Capture the cell that displays the provided text and extract its (x, y) central coordinate. 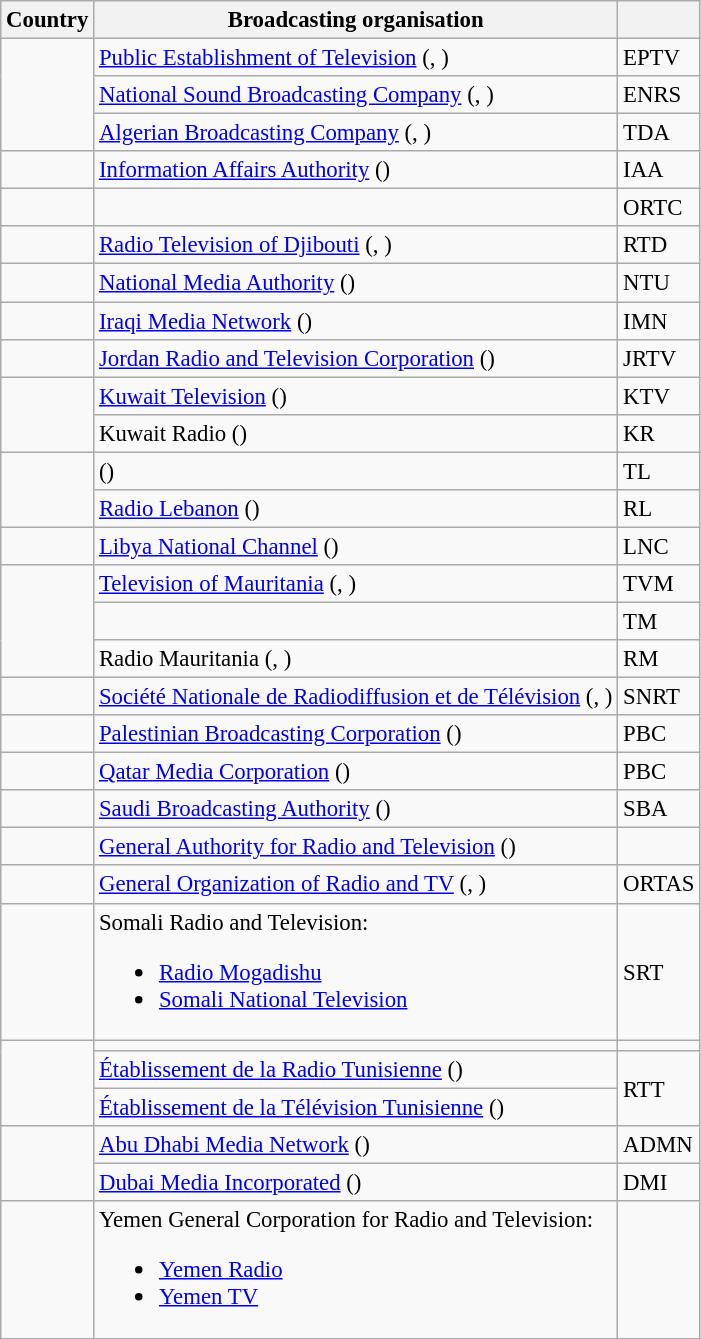
IMN (659, 321)
Kuwait Radio () (356, 433)
ORTC (659, 208)
Jordan Radio and Television Corporation () (356, 358)
Country (48, 20)
National Media Authority () (356, 283)
DMI (659, 1183)
KTV (659, 396)
Saudi Broadcasting Authority () (356, 809)
SBA (659, 809)
ADMN (659, 1145)
LNC (659, 546)
ENRS (659, 95)
Yemen General Corporation for Radio and Television:Yemen RadioYemen TV (356, 1270)
ORTAS (659, 885)
KR (659, 433)
Abu Dhabi Media Network () (356, 1145)
IAA (659, 170)
General Authority for Radio and Television () (356, 847)
TM (659, 621)
TVM (659, 584)
Kuwait Television () (356, 396)
RM (659, 659)
Iraqi Media Network () (356, 321)
Palestinian Broadcasting Corporation () (356, 734)
Qatar Media Corporation () (356, 772)
National Sound Broadcasting Company (, ) (356, 95)
SRT (659, 972)
JRTV (659, 358)
() (356, 471)
SNRT (659, 697)
Radio Lebanon () (356, 509)
EPTV (659, 58)
Information Affairs Authority () (356, 170)
Radio Television of Djibouti (, ) (356, 245)
RTD (659, 245)
NTU (659, 283)
Dubai Media Incorporated () (356, 1183)
Television of Mauritania (, ) (356, 584)
Broadcasting organisation (356, 20)
Somali Radio and Television:Radio MogadishuSomali National Television (356, 972)
Société Nationale de Radiodiffusion et de Télévision (, ) (356, 697)
Établissement de la Télévision Tunisienne () (356, 1108)
TL (659, 471)
General Organization of Radio and TV (, ) (356, 885)
Libya National Channel () (356, 546)
Radio Mauritania (, ) (356, 659)
Algerian Broadcasting Company (, ) (356, 133)
Établissement de la Radio Tunisienne () (356, 1070)
Public Establishment of Television (, ) (356, 58)
RL (659, 509)
RTT (659, 1088)
TDA (659, 133)
